Pinpoint the cell where the given text exists, returning its [X, Y] midpoint coordinate. 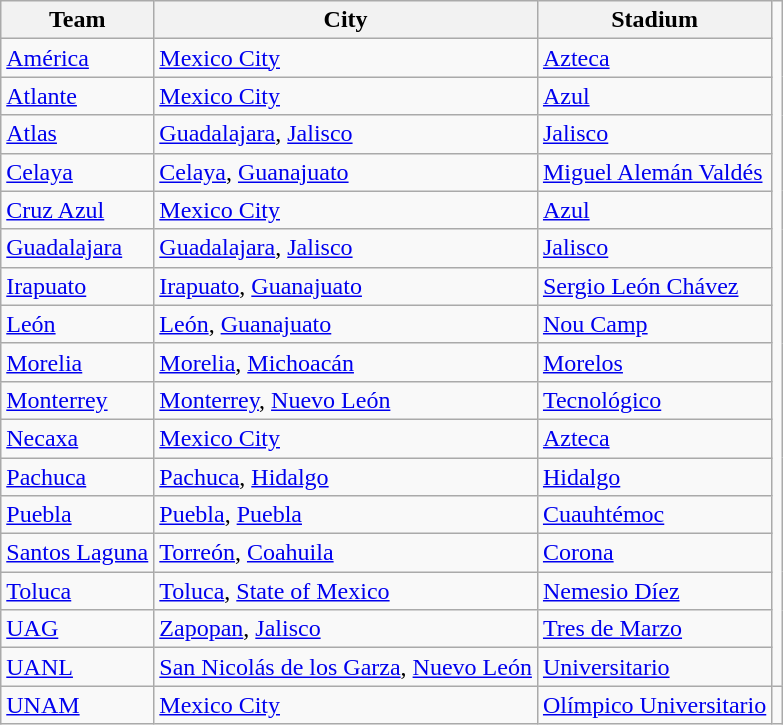
Toluca [78, 591]
Guadalajara [78, 248]
Stadium [654, 20]
León, Guanajuato [346, 324]
City [346, 20]
Tres de Marzo [654, 629]
UAG [78, 629]
San Nicolás de los Garza, Nuevo León [346, 667]
Morelos [654, 362]
Tecnológico [654, 400]
Puebla [78, 515]
Irapuato [78, 286]
Atlas [78, 134]
UNAM [78, 705]
Olímpico Universitario [654, 705]
Zapopan, Jalisco [346, 629]
Cruz Azul [78, 210]
Pachuca, Hidalgo [346, 477]
Hidalgo [654, 477]
Morelia, Michoacán [346, 362]
América [78, 58]
Monterrey [78, 400]
León [78, 324]
Celaya, Guanajuato [346, 172]
UANL [78, 667]
Team [78, 20]
Toluca, State of Mexico [346, 591]
Atlante [78, 96]
Cuauhtémoc [654, 515]
Nemesio Díez [654, 591]
Puebla, Puebla [346, 515]
Irapuato, Guanajuato [346, 286]
Corona [654, 553]
Necaxa [78, 438]
Nou Camp [654, 324]
Celaya [78, 172]
Santos Laguna [78, 553]
Torreón, Coahuila [346, 553]
Morelia [78, 362]
Pachuca [78, 477]
Universitario [654, 667]
Monterrey, Nuevo León [346, 400]
Miguel Alemán Valdés [654, 172]
Sergio León Chávez [654, 286]
